Return the (X, Y) coordinate for the center point of the cell that contains the specified text.  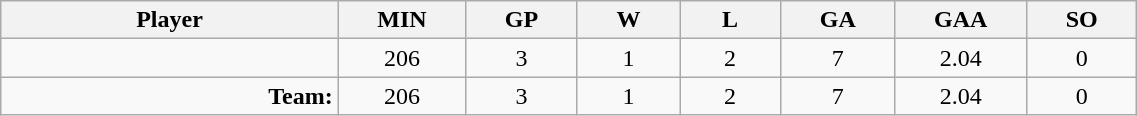
Player (170, 20)
SO (1081, 20)
Team: (170, 96)
L (730, 20)
GP (522, 20)
MIN (402, 20)
GA (838, 20)
W (628, 20)
GAA (961, 20)
